From the cell containing the given text, extract its center point as [X, Y] coordinate. 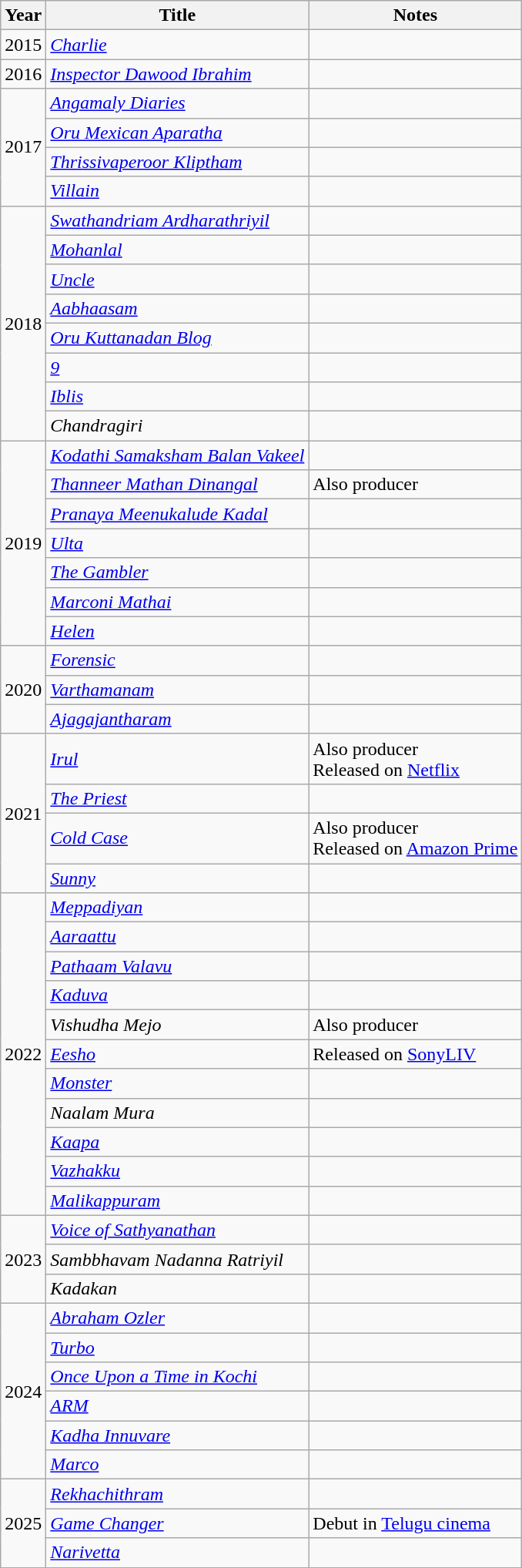
Narivetta [177, 1553]
Rekhachithram [177, 1494]
Debut in Telugu cinema [416, 1523]
Eesho [177, 1054]
Title [177, 15]
Vishudha Mejo [177, 1025]
2023 [23, 1259]
Oru Kuttanadan Blog [177, 337]
2015 [23, 45]
Year [23, 15]
Meppadiyan [177, 908]
Turbo [177, 1348]
2021 [23, 813]
Mohanlal [177, 250]
Naalam Mura [177, 1113]
Swathandriam Ardharathriyil [177, 220]
2020 [23, 690]
Notes [416, 15]
Sunny [177, 878]
Aaraattu [177, 937]
ARM [177, 1406]
Ulta [177, 543]
Marco [177, 1465]
Monster [177, 1083]
Voice of Sathyanathan [177, 1230]
Marconi Mathai [177, 602]
Thrissivaperoor Kliptham [177, 162]
2019 [23, 543]
Chandragiri [177, 426]
Also producerReleased on Netflix [416, 758]
The Priest [177, 798]
Kadha Innuvare [177, 1435]
Pathaam Valavu [177, 966]
9 [177, 368]
The Gambler [177, 572]
Vazhakku [177, 1171]
Iblis [177, 397]
Thanneer Mathan Dinangal [177, 485]
Uncle [177, 279]
Forensic [177, 660]
Villain [177, 191]
Kaduva [177, 996]
Ajagajantharam [177, 719]
Also producerReleased on Amazon Prime [416, 838]
Sambbhavam Nadanna Ratriyil [177, 1259]
Cold Case [177, 838]
Aabhaasam [177, 308]
Varthamanam [177, 690]
Inspector Dawood Ibrahim [177, 74]
2017 [23, 147]
Game Changer [177, 1523]
Helen [177, 631]
Pranaya Meenukalude Kadal [177, 514]
2024 [23, 1391]
Kaapa [177, 1142]
Released on SonyLIV [416, 1054]
Abraham Ozler [177, 1318]
2022 [23, 1054]
Angamaly Diaries [177, 103]
Kadakan [177, 1288]
2018 [23, 323]
Once Upon a Time in Kochi [177, 1377]
Oru Mexican Aparatha [177, 133]
Malikappuram [177, 1200]
Irul [177, 758]
Kodathi Samaksham Balan Vakeel [177, 455]
2025 [23, 1523]
2016 [23, 74]
Charlie [177, 45]
